Capture the cell that displays the provided text and extract its [X, Y] central coordinate. 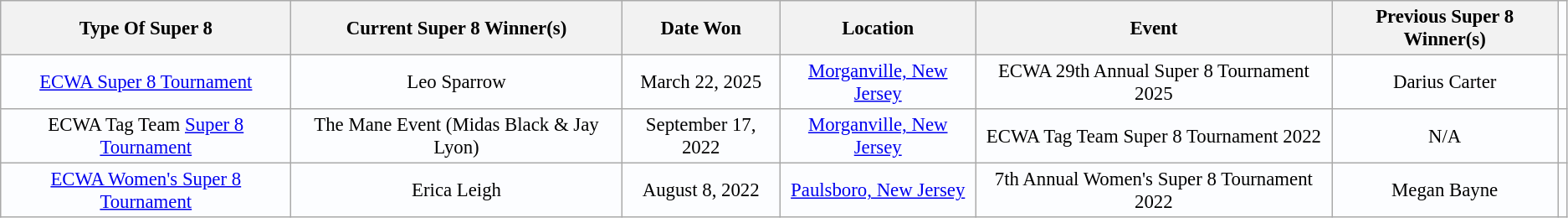
ECWA 29th Annual Super 8 Tournament 2025 [1153, 82]
ECWA Super 8 Tournament [146, 82]
ECWA Tag Team Super 8 Tournament [146, 136]
August 8, 2022 [701, 191]
Previous Super 8 Winner(s) [1445, 29]
March 22, 2025 [701, 82]
Type Of Super 8 [146, 29]
Megan Bayne [1445, 191]
7th Annual Women's Super 8 Tournament 2022 [1153, 191]
N/A [1445, 136]
Erica Leigh [457, 191]
ECWA Tag Team Super 8 Tournament 2022 [1153, 136]
Paulsboro, New Jersey [878, 191]
September 17, 2022 [701, 136]
Date Won [701, 29]
ECWA Women's Super 8 Tournament [146, 191]
Location [878, 29]
The Mane Event (Midas Black & Jay Lyon) [457, 136]
Leo Sparrow [457, 82]
Current Super 8 Winner(s) [457, 29]
Event [1153, 29]
Darius Carter [1445, 82]
